Search for the cell housing the specified text and yield its [X, Y] center coordinate. 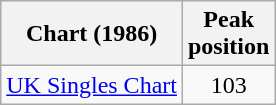
UK Singles Chart [92, 85]
103 [228, 85]
Peakposition [228, 34]
Chart (1986) [92, 34]
